From the cell containing the given text, extract its center point as [X, Y] coordinate. 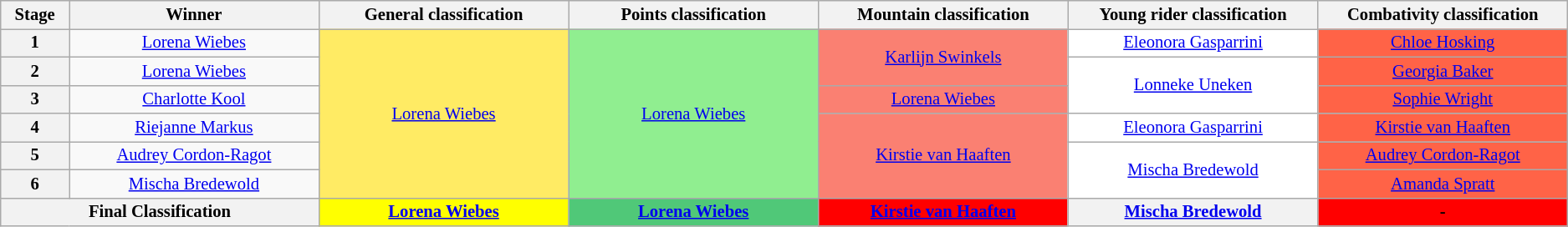
- [1443, 212]
Chloe Hosking [1443, 43]
Karlijn Swinkels [943, 57]
Winner [194, 14]
Lonneke Uneken [1193, 85]
Amanda Spratt [1443, 184]
2 [35, 71]
Mountain classification [943, 14]
Combativity classification [1443, 14]
Charlotte Kool [194, 99]
Georgia Baker [1443, 71]
6 [35, 184]
Final Classification [160, 212]
Points classification [694, 14]
General classification [443, 14]
3 [35, 99]
Sophie Wright [1443, 99]
5 [35, 155]
4 [35, 128]
Stage [35, 14]
Riejanne Markus [194, 128]
Young rider classification [1193, 14]
1 [35, 43]
